Provide the (x, y) coordinate of the cell's center where the given text is located.  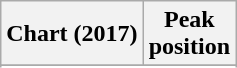
Peak position (189, 34)
Chart (2017) (72, 34)
